Locate the cell with the specified text and output its (X, Y) center coordinate. 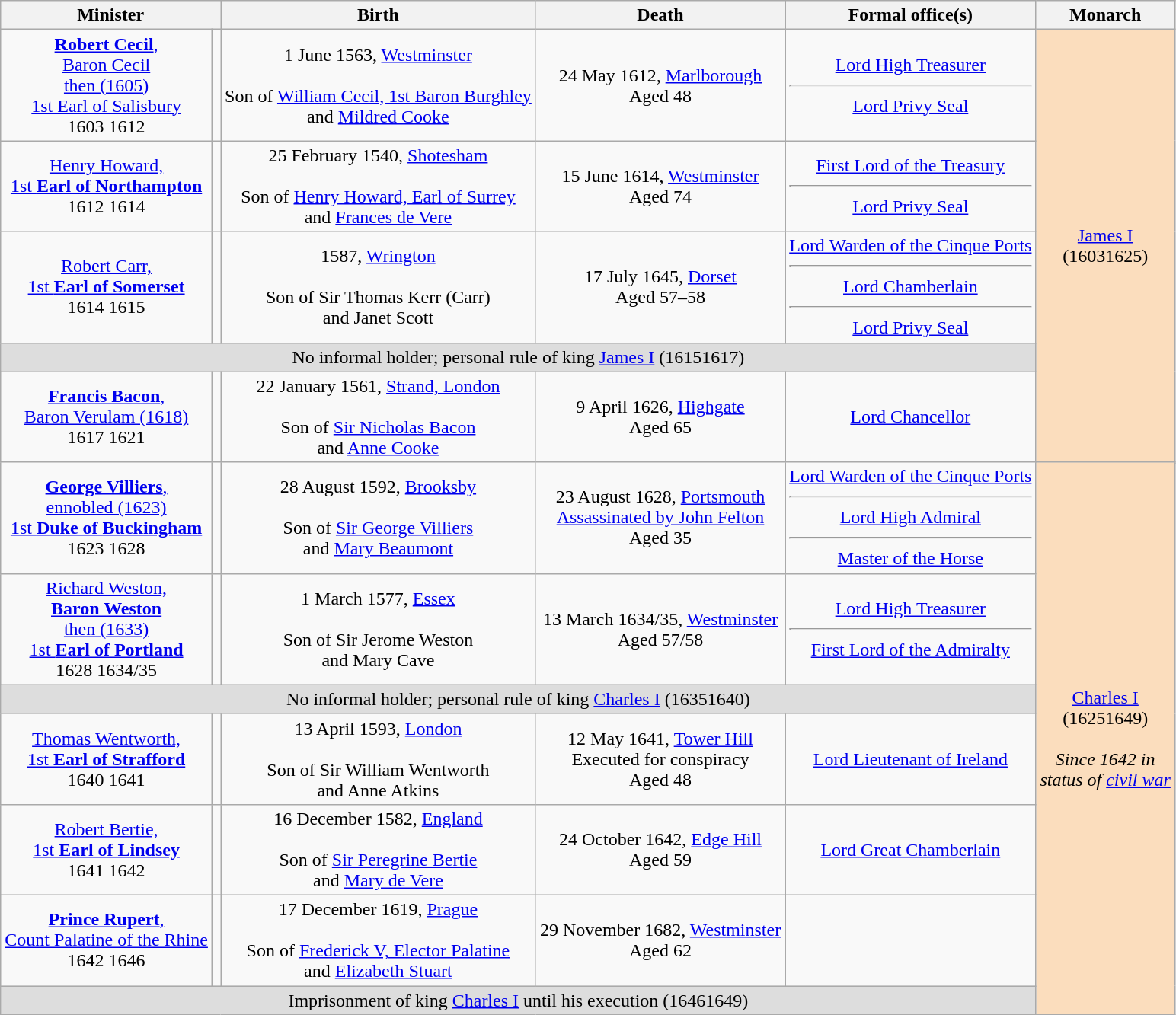
13 April 1593, LondonSon of Sir William Wentworthand Anne Atkins (379, 758)
First Lord of the TreasuryLord Privy Seal (911, 186)
13 March 1634/35, WestminsterAged 57/58 (660, 629)
Lord High TreasurerFirst Lord of the Admiralty (911, 629)
No informal holder; personal rule of king James I (16151617) (518, 357)
25 February 1540, ShoteshamSon of Henry Howard, Earl of Surreyand Frances de Vere (379, 186)
Robert Carr,1st Earl of Somerset1614 1615 (107, 287)
Charles I(16251649)Since 1642 instatus of civil war (1105, 739)
Birth (379, 15)
22 January 1561, Strand, LondonSon of Sir Nicholas Baconand Anne Cooke (379, 417)
Robert Cecil,Baron Cecilthen (1605)1st Earl of Salisbury1603 1612 (107, 85)
15 June 1614, WestminsterAged 74 (660, 186)
Lord High TreasurerLord Privy Seal (911, 85)
George Villiers,ennobled (1623)1st Duke of Buckingham1623 1628 (107, 518)
No informal holder; personal rule of king Charles I (16351640) (518, 699)
Prince Rupert,Count Palatine of the Rhine1642 1646 (107, 940)
Monarch (1105, 15)
17 December 1619, PragueSon of Frederick V, Elector Palatineand Elizabeth Stuart (379, 940)
9 April 1626, HighgateAged 65 (660, 417)
Lord Warden of the Cinque PortsLord High AdmiralMaster of the Horse (911, 518)
24 May 1612, MarlboroughAged 48 (660, 85)
Francis Bacon,Baron Verulam (1618)1617 1621 (107, 417)
12 May 1641, Tower HillExecuted for conspiracyAged 48 (660, 758)
16 December 1582, EnglandSon of Sir Peregrine Bertieand Mary de Vere (379, 850)
Richard Weston,Baron Westonthen (1633)1st Earl of Portland1628 1634/35 (107, 629)
1 March 1577, EssexSon of Sir Jerome Westonand Mary Cave (379, 629)
James I(16031625) (1105, 246)
28 August 1592, BrooksbySon of Sir George Villiersand Mary Beaumont (379, 518)
Death (660, 15)
Lord Chancellor (911, 417)
23 August 1628, PortsmouthAssassinated by John FeltonAged 35 (660, 518)
Lord Great Chamberlain (911, 850)
Robert Bertie,1st Earl of Lindsey1641 1642 (107, 850)
17 July 1645, DorsetAged 57–58 (660, 287)
Minister (111, 15)
Lord Warden of the Cinque PortsLord ChamberlainLord Privy Seal (911, 287)
1 June 1563, WestminsterSon of William Cecil, 1st Baron Burghleyand Mildred Cooke (379, 85)
Thomas Wentworth,1st Earl of Strafford1640 1641 (107, 758)
Imprisonment of king Charles I until his execution (16461649) (518, 1000)
Henry Howard,1st Earl of Northampton1612 1614 (107, 186)
Lord Lieutenant of Ireland (911, 758)
1587, WringtonSon of Sir Thomas Kerr (Carr)and Janet Scott (379, 287)
29 November 1682, WestminsterAged 62 (660, 940)
Formal office(s) (911, 15)
24 October 1642, Edge HillAged 59 (660, 850)
